Detect which cell encompasses the target text, then output its (X, Y) center coordinate. 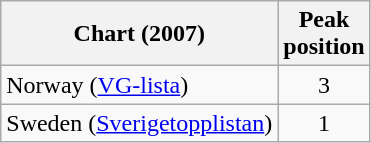
Peakposition (324, 34)
1 (324, 123)
Sweden (Sverigetopplistan) (140, 123)
Norway (VG-lista) (140, 85)
3 (324, 85)
Chart (2007) (140, 34)
